For the text-containing cell, return its midpoint in (x, y) coordinate format. 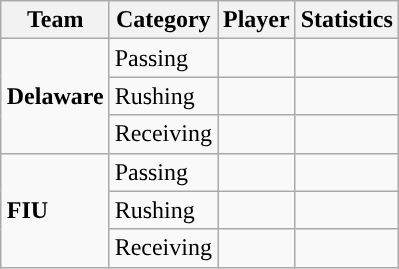
FIU (55, 210)
Category (163, 20)
Statistics (346, 20)
Player (257, 20)
Delaware (55, 96)
Team (55, 20)
